Provide the (x, y) coordinate of the cell's center where the given text is located.  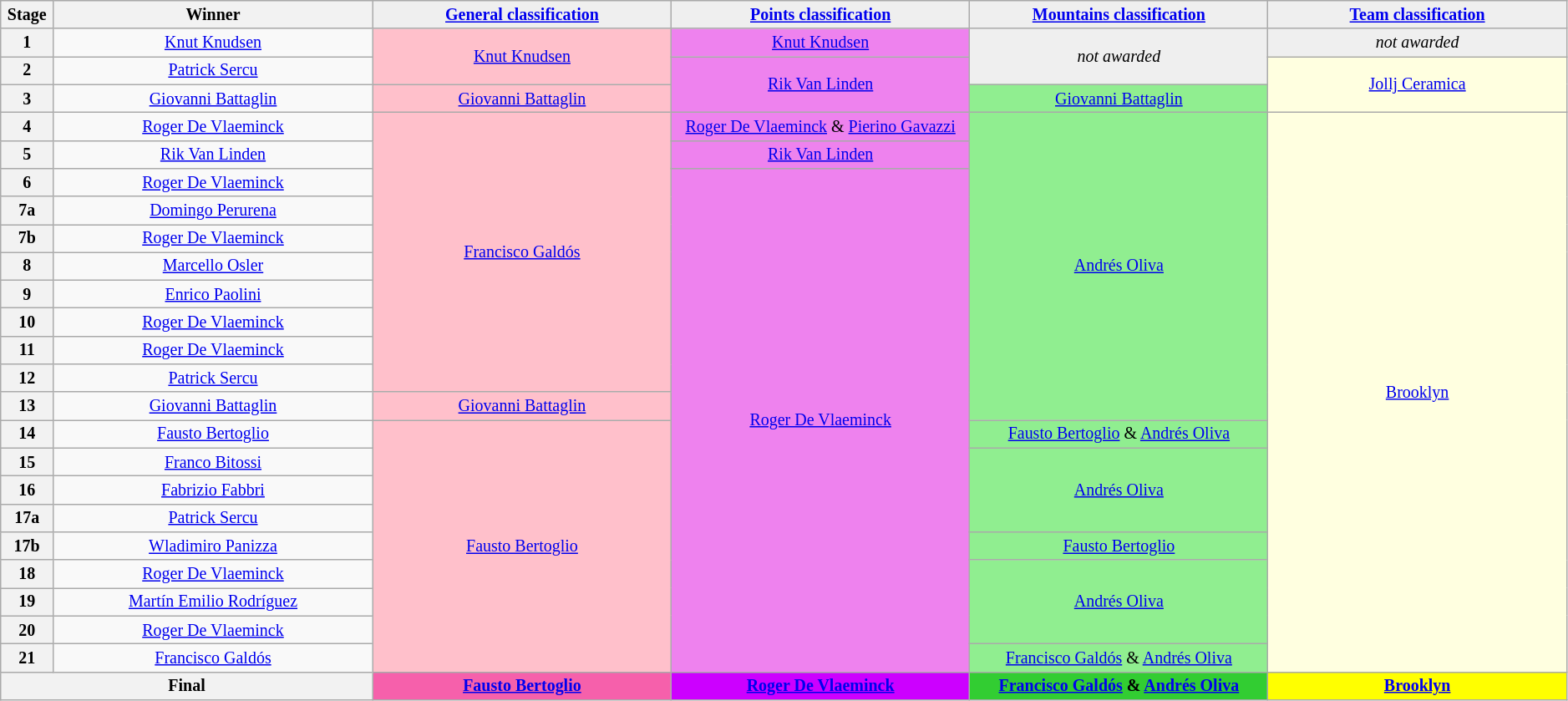
Domingo Perurena (214, 211)
18 (27, 573)
1 (27, 43)
13 (27, 406)
Martín Emilio Rodríguez (214, 602)
Fabrizio Fabbri (214, 490)
Stage (27, 15)
11 (27, 351)
Franco Bitossi (214, 463)
3 (27, 99)
Fausto Bertoglio & Andrés Oliva (1119, 434)
9 (27, 294)
21 (27, 658)
Team classification (1417, 15)
Marcello Osler (214, 266)
Mountains classification (1119, 15)
17a (27, 518)
Winner (214, 15)
General classification (521, 15)
5 (27, 154)
10 (27, 323)
7a (27, 211)
20 (27, 630)
7b (27, 239)
14 (27, 434)
16 (27, 490)
Final (187, 685)
4 (27, 127)
Wladimiro Panizza (214, 546)
Jollj Ceramica (1417, 85)
Points classification (820, 15)
12 (27, 378)
Enrico Paolini (214, 294)
8 (27, 266)
19 (27, 602)
Roger De Vlaeminck & Pierino Gavazzi (820, 127)
6 (27, 182)
15 (27, 463)
2 (27, 70)
17b (27, 546)
